Detect which cell encompasses the target text, then output its (x, y) center coordinate. 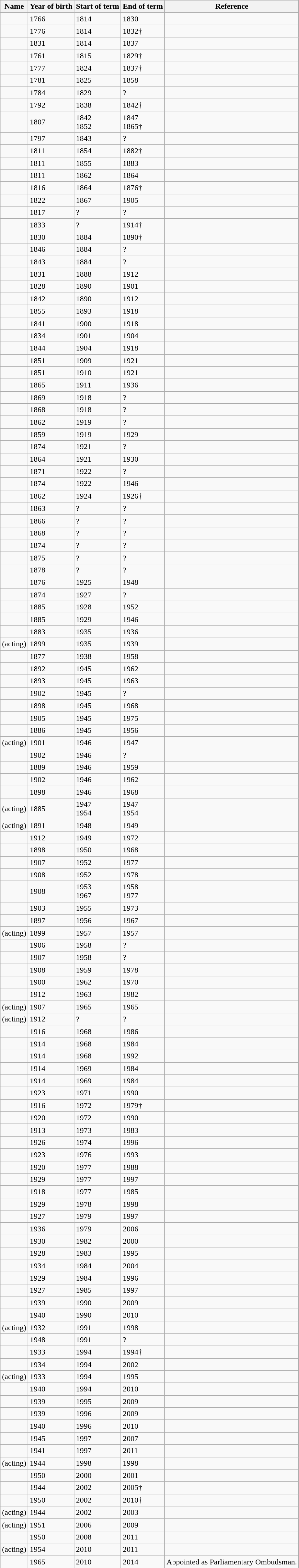
1888 (98, 274)
1781 (51, 80)
1837† (143, 68)
1828 (51, 286)
1909 (98, 361)
Name (14, 6)
1842 (51, 299)
1777 (51, 68)
1807 (51, 122)
1766 (51, 19)
1903 (51, 908)
1941 (51, 1451)
1824 (98, 68)
1892 (51, 669)
1842† (143, 105)
1911 (98, 385)
1784 (51, 93)
1825 (98, 80)
1979† (143, 1105)
1971 (98, 1093)
1992 (143, 1056)
1890† (143, 237)
1838 (98, 105)
1910 (98, 373)
1815 (98, 56)
1854 (98, 151)
1792 (51, 105)
1876 (51, 582)
1834 (51, 336)
1867 (98, 200)
1865 (51, 385)
1947 (143, 743)
1913 (51, 1130)
1970 (143, 982)
1975 (143, 718)
1889 (51, 767)
2008 (98, 1537)
2004 (143, 1266)
1829 (98, 93)
1951 (51, 1525)
1932 (51, 1327)
1841 (51, 323)
1871 (51, 471)
1993 (143, 1155)
1891 (51, 825)
1897 (51, 920)
1914† (143, 225)
1924 (98, 496)
1776 (51, 31)
1816 (51, 188)
1938 (98, 656)
1875 (51, 558)
1846 (51, 249)
1844 (51, 348)
End of term (143, 6)
2005† (143, 1488)
1926 (51, 1142)
1955 (98, 908)
1974 (98, 1142)
1869 (51, 398)
2007 (143, 1438)
1925 (98, 582)
1833 (51, 225)
1797 (51, 138)
1988 (143, 1167)
1876† (143, 188)
Appointed as Parliamentary Ombudsman. (232, 1562)
1906 (51, 945)
Year of birth (51, 6)
1829† (143, 56)
1976 (98, 1155)
1967 (143, 920)
1837 (143, 43)
2003 (143, 1512)
Start of term (98, 6)
1986 (143, 1032)
1886 (51, 730)
1817 (51, 213)
1878 (51, 570)
1832† (143, 31)
2001 (143, 1475)
1822 (51, 200)
1994† (143, 1352)
2014 (143, 1562)
19531967 (98, 892)
2010† (143, 1500)
19581977 (143, 892)
1863 (51, 508)
1954 (51, 1549)
18421852 (98, 122)
1859 (51, 434)
1882† (143, 151)
18471865† (143, 122)
1877 (51, 656)
1761 (51, 56)
1926† (143, 496)
1866 (51, 521)
1858 (143, 80)
Reference (232, 6)
